Extract the [x, y] coordinate from the center of the cell holding the provided text.  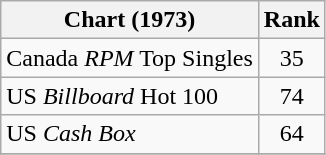
64 [292, 134]
Canada RPM Top Singles [130, 58]
US Cash Box [130, 134]
35 [292, 58]
Chart (1973) [130, 20]
Rank [292, 20]
US Billboard Hot 100 [130, 96]
74 [292, 96]
